Return the (x, y) coordinate for the center point of the cell that contains the specified text.  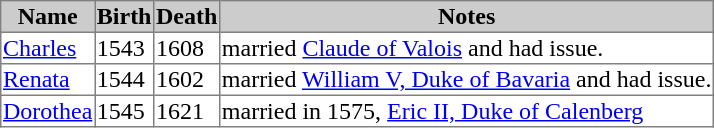
1608 (187, 48)
Birth (124, 17)
Name (48, 17)
married Claude of Valois and had issue. (467, 48)
Death (187, 17)
Renata (48, 80)
1621 (187, 111)
1544 (124, 80)
married in 1575, Eric II, Duke of Calenberg (467, 111)
Charles (48, 48)
1602 (187, 80)
Notes (467, 17)
married William V, Duke of Bavaria and had issue. (467, 80)
Dorothea (48, 111)
1545 (124, 111)
1543 (124, 48)
